Identify which cell holds the provided text, then report its (x, y) central coordinate. 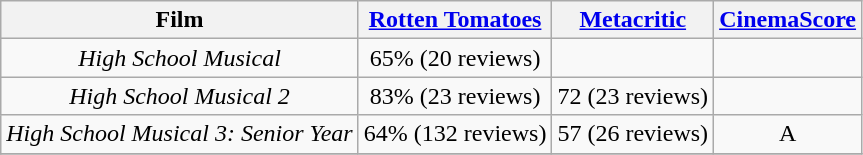
High School Musical 3: Senior Year (180, 134)
Rotten Tomatoes (455, 20)
A (788, 134)
65% (20 reviews) (455, 58)
64% (132 reviews) (455, 134)
High School Musical (180, 58)
High School Musical 2 (180, 96)
Metacritic (633, 20)
57 (26 reviews) (633, 134)
CinemaScore (788, 20)
72 (23 reviews) (633, 96)
Film (180, 20)
83% (23 reviews) (455, 96)
